Return (x, y) of the center of cell containing provided text 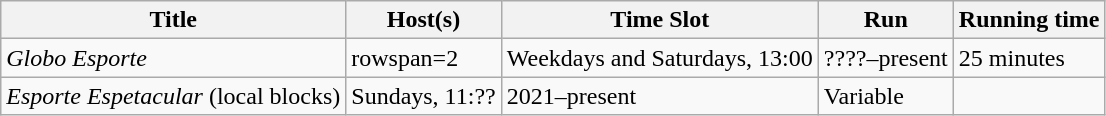
Sundays, 11:?? (424, 96)
25 minutes (1029, 58)
2021–present (660, 96)
Title (174, 20)
Variable (886, 96)
Running time (1029, 20)
????–present (886, 58)
Run (886, 20)
Host(s) (424, 20)
Globo Esporte (174, 58)
rowspan=2 (424, 58)
Weekdays and Saturdays, 13:00 (660, 58)
Esporte Espetacular (local blocks) (174, 96)
Time Slot (660, 20)
